Return the [X, Y] coordinate for the center point of the cell that contains the specified text.  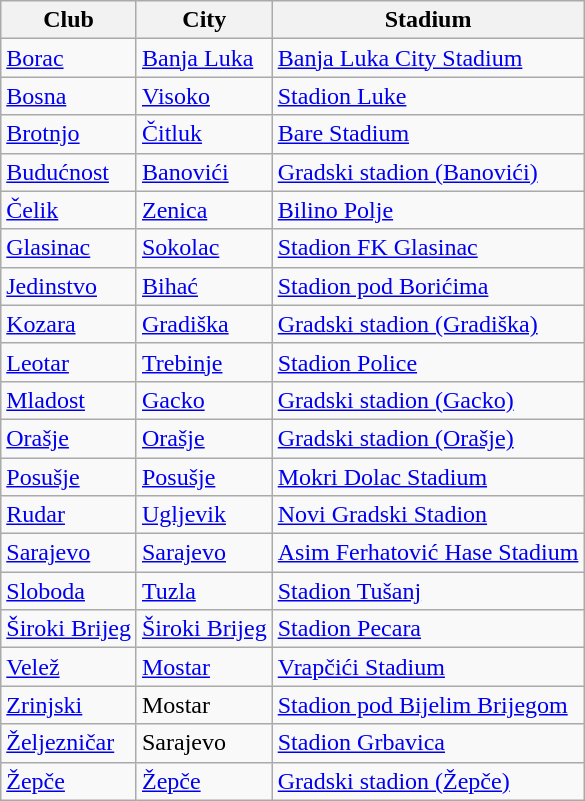
Gradski stadion (Orašje) [428, 438]
Bosna [69, 96]
Mladost [69, 400]
Gradski stadion (Žepče) [428, 781]
Stadion FK Glasinac [428, 248]
Kozara [69, 324]
Sloboda [69, 591]
Sokolac [204, 248]
Budućnost [69, 172]
Asim Ferhatović Hase Stadium [428, 553]
Bare Stadium [428, 134]
Club [69, 20]
Ugljevik [204, 515]
Visoko [204, 96]
Glasinac [69, 248]
Brotnjo [69, 134]
Rudar [69, 515]
Stadion Police [428, 362]
Vrapčići Stadium [428, 667]
Gradski stadion (Gacko) [428, 400]
Gacko [204, 400]
Banovići [204, 172]
Stadion pod Bijelim Brijegom [428, 705]
Zrinjski [69, 705]
Banja Luka [204, 58]
Stadion Grbavica [428, 743]
Stadion pod Borićima [428, 286]
Banja Luka City Stadium [428, 58]
Velež [69, 667]
Gradski stadion (Banovići) [428, 172]
Tuzla [204, 591]
Željezničar [69, 743]
Bilino Polje [428, 210]
Stadium [428, 20]
City [204, 20]
Čelik [69, 210]
Novi Gradski Stadion [428, 515]
Trebinje [204, 362]
Gradiška [204, 324]
Stadion Luke [428, 96]
Borac [69, 58]
Gradski stadion (Gradiška) [428, 324]
Stadion Tušanj [428, 591]
Čitluk [204, 134]
Zenica [204, 210]
Bihać [204, 286]
Jedinstvo [69, 286]
Mokri Dolac Stadium [428, 477]
Leotar [69, 362]
Stadion Pecara [428, 629]
